Provide the [x, y] coordinate of the cell's center where the given text is located.  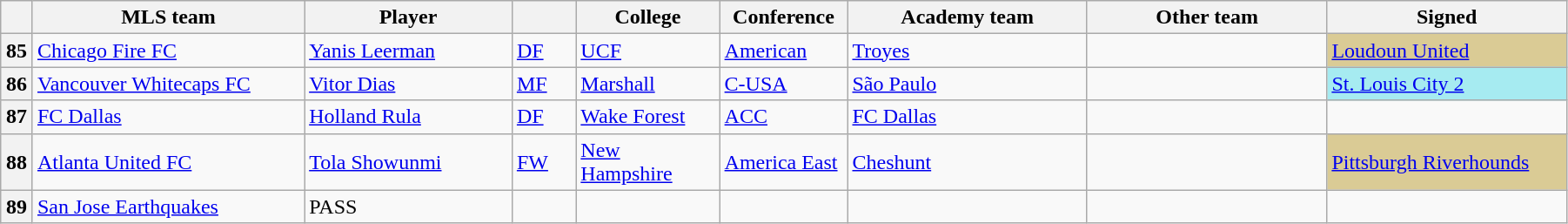
São Paulo [968, 84]
87 [17, 117]
Wake Forest [647, 117]
Tola Showunmi [409, 162]
C-USA [783, 84]
88 [17, 162]
MLS team [168, 17]
PASS [409, 207]
86 [17, 84]
Vitor Dias [409, 84]
MF [543, 84]
85 [17, 51]
Chicago Fire FC [168, 51]
Player [409, 17]
Loudoun United [1447, 51]
Pittsburgh Riverhounds [1447, 162]
Conference [783, 17]
Cheshunt [968, 162]
Troyes [968, 51]
America East [783, 162]
FW [543, 162]
Marshall [647, 84]
New Hampshire [647, 162]
Holland Rula [409, 117]
89 [17, 207]
Yanis Leerman [409, 51]
American [783, 51]
Signed [1447, 17]
ACC [783, 117]
Academy team [968, 17]
Other team [1206, 17]
UCF [647, 51]
Vancouver Whitecaps FC [168, 84]
College [647, 17]
San Jose Earthquakes [168, 207]
Atlanta United FC [168, 162]
St. Louis City 2 [1447, 84]
